Provide the (x, y) coordinate of the cell's center where the given text is located.  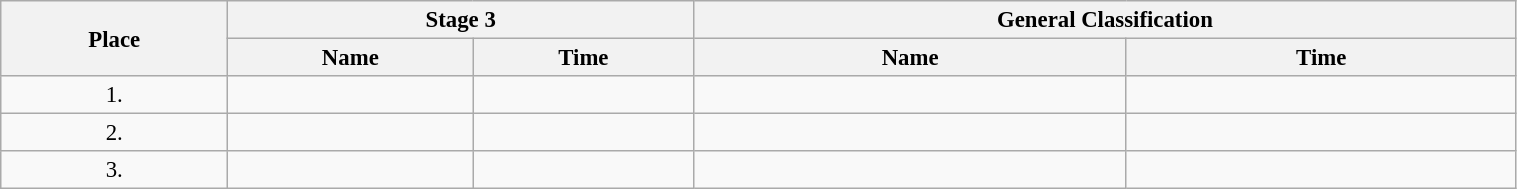
3. (114, 170)
1. (114, 95)
Stage 3 (461, 20)
2. (114, 133)
General Classification (1105, 20)
Place (114, 38)
